For the text-containing cell, return its midpoint in (X, Y) coordinate format. 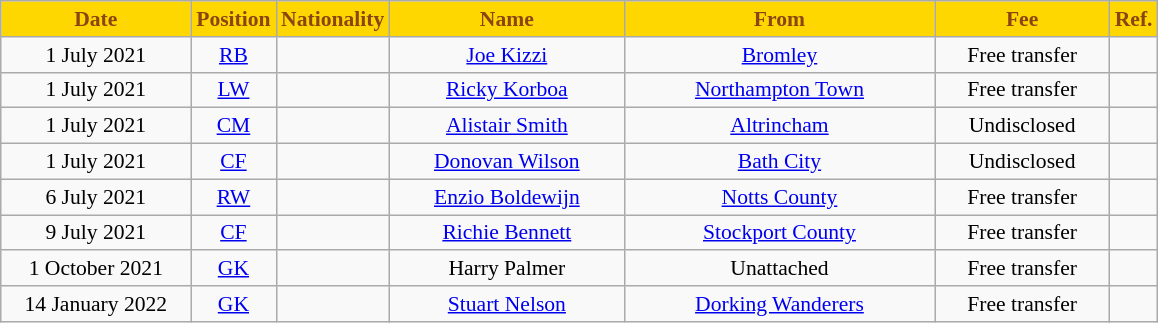
CM (234, 126)
Enzio Boldewijn (506, 197)
Donovan Wilson (506, 162)
Dorking Wanderers (779, 304)
Unattached (779, 269)
9 July 2021 (96, 233)
14 January 2022 (96, 304)
Notts County (779, 197)
Alistair Smith (506, 126)
Northampton Town (779, 90)
Position (234, 19)
Joe Kizzi (506, 55)
Ricky Korboa (506, 90)
Fee (1022, 19)
Stuart Nelson (506, 304)
RW (234, 197)
Bromley (779, 55)
1 October 2021 (96, 269)
6 July 2021 (96, 197)
Bath City (779, 162)
Date (96, 19)
Stockport County (779, 233)
Harry Palmer (506, 269)
Ref. (1134, 19)
Richie Bennett (506, 233)
RB (234, 55)
Name (506, 19)
Nationality (332, 19)
LW (234, 90)
From (779, 19)
Altrincham (779, 126)
